Provide the [X, Y] coordinate of the cell's center where the given text is located.  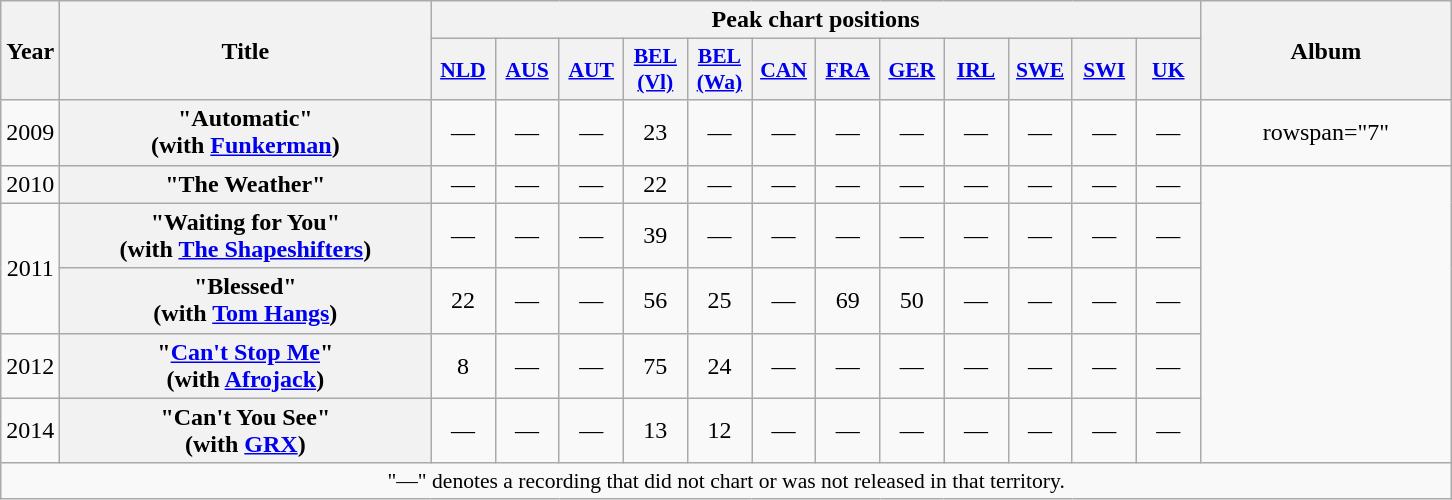
rowspan="7" [1326, 132]
2011 [30, 268]
"The Weather" [246, 184]
2010 [30, 184]
UK [1168, 70]
2009 [30, 132]
"Blessed" (with Tom Hangs) [246, 300]
2014 [30, 430]
FRA [848, 70]
"Can't Stop Me" (with Afrojack) [246, 366]
SWI [1104, 70]
75 [655, 366]
13 [655, 430]
Title [246, 50]
39 [655, 236]
NLD [463, 70]
AUS [527, 70]
"Automatic" (with Funkerman) [246, 132]
23 [655, 132]
56 [655, 300]
"—" denotes a recording that did not chart or was not released in that territory. [726, 481]
Year [30, 50]
"Can't You See" (with GRX) [246, 430]
25 [719, 300]
GER [912, 70]
"Waiting for You" (with The Shapeshifters) [246, 236]
8 [463, 366]
2012 [30, 366]
IRL [976, 70]
Album [1326, 50]
24 [719, 366]
CAN [784, 70]
12 [719, 430]
50 [912, 300]
SWE [1040, 70]
69 [848, 300]
AUT [591, 70]
BEL (Wa) [719, 70]
BEL (Vl) [655, 70]
Peak chart positions [816, 20]
